Capture the cell that displays the provided text and extract its [x, y] central coordinate. 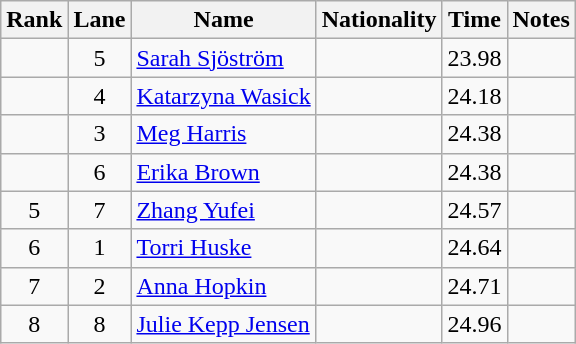
23.98 [474, 58]
24.71 [474, 286]
Name [224, 20]
Torri Huske [224, 248]
Katarzyna Wasick [224, 96]
1 [100, 248]
Sarah Sjöström [224, 58]
Erika Brown [224, 172]
4 [100, 96]
Zhang Yufei [224, 210]
24.96 [474, 324]
Lane [100, 20]
Nationality [379, 20]
24.18 [474, 96]
Anna Hopkin [224, 286]
Meg Harris [224, 134]
Notes [541, 20]
Time [474, 20]
Rank [34, 20]
24.64 [474, 248]
3 [100, 134]
24.57 [474, 210]
Julie Kepp Jensen [224, 324]
2 [100, 286]
